Provide the (X, Y) coordinate of the cell's center where the given text is located.  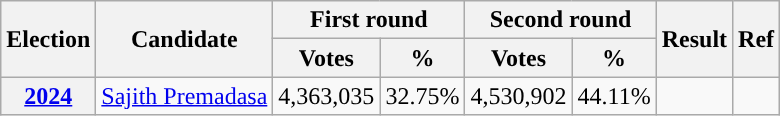
Result (694, 39)
44.11% (614, 96)
Ref (756, 39)
4,530,902 (518, 96)
Election (48, 39)
32.75% (422, 96)
4,363,035 (326, 96)
First round (369, 20)
Second round (560, 20)
Candidate (184, 39)
Sajith Premadasa (184, 96)
2024 (48, 96)
